From the cell containing the given text, extract its center point as [X, Y] coordinate. 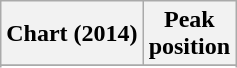
Peakposition [189, 34]
Chart (2014) [72, 34]
